Return the [X, Y] coordinate for the center point of the cell that contains the specified text.  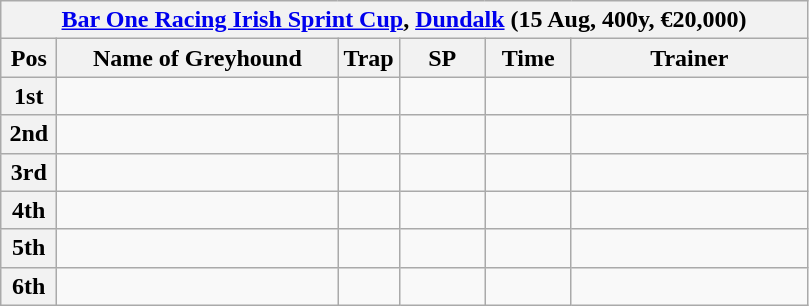
Name of Greyhound [198, 58]
4th [29, 210]
3rd [29, 172]
SP [442, 58]
Pos [29, 58]
Trainer [689, 58]
1st [29, 96]
5th [29, 248]
Trap [368, 58]
6th [29, 286]
2nd [29, 134]
Bar One Racing Irish Sprint Cup, Dundalk (15 Aug, 400y, €20,000) [404, 20]
Time [528, 58]
